Output the (x, y) coordinate of the center of the cell containing the given text.  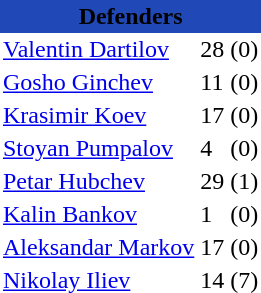
Gosho Ginchev (98, 82)
1 (212, 214)
Kalin Bankov (98, 214)
Valentin Dartilov (98, 50)
Petar Hubchev (98, 182)
4 (212, 148)
Stoyan Pumpalov (98, 148)
Krasimir Koev (98, 116)
Defenders (130, 16)
(1) (244, 182)
28 (212, 50)
11 (212, 82)
29 (212, 182)
Aleksandar Markov (98, 248)
